Provide the [x, y] coordinate of the cell's center where the given text is located.  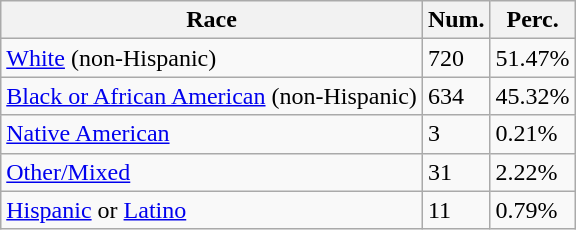
Perc. [532, 20]
Num. [456, 20]
634 [456, 96]
Other/Mixed [212, 172]
2.22% [532, 172]
720 [456, 58]
Hispanic or Latino [212, 210]
Native American [212, 134]
3 [456, 134]
0.79% [532, 210]
45.32% [532, 96]
11 [456, 210]
Race [212, 20]
0.21% [532, 134]
Black or African American (non-Hispanic) [212, 96]
White (non-Hispanic) [212, 58]
51.47% [532, 58]
31 [456, 172]
